Locate the cell with the specified text and output its [X, Y] center coordinate. 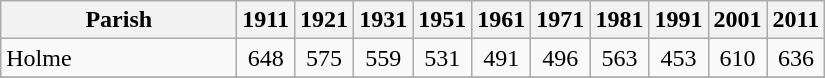
453 [678, 58]
531 [442, 58]
559 [384, 58]
610 [738, 58]
636 [796, 58]
1991 [678, 20]
575 [324, 58]
2011 [796, 20]
496 [560, 58]
1971 [560, 20]
Holme [119, 58]
1921 [324, 20]
1911 [266, 20]
648 [266, 58]
1951 [442, 20]
1981 [620, 20]
1961 [502, 20]
Parish [119, 20]
1931 [384, 20]
2001 [738, 20]
563 [620, 58]
491 [502, 58]
